Output the (X, Y) coordinate of the center of the cell containing the given text.  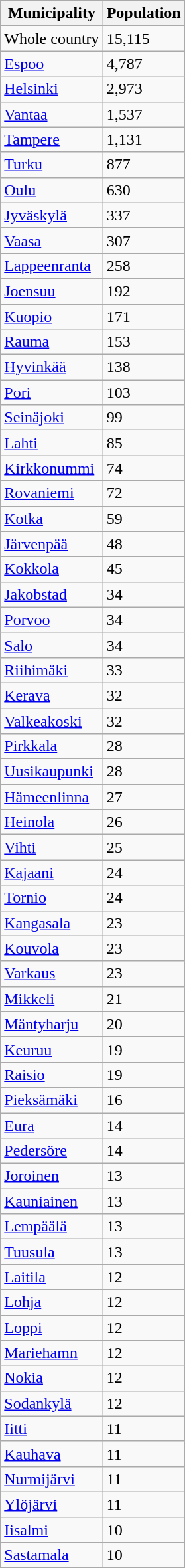
Rauma (52, 342)
Salo (52, 645)
Raisio (52, 1075)
74 (143, 468)
Turku (52, 165)
Seinäjoki (52, 418)
153 (143, 342)
85 (143, 443)
Vantaa (52, 114)
48 (143, 544)
Kokkola (52, 569)
20 (143, 1024)
Kouvola (52, 948)
Kuopio (52, 317)
Porvoo (52, 620)
4,787 (143, 64)
16 (143, 1100)
337 (143, 215)
25 (143, 847)
Lahti (52, 443)
Tampere (52, 139)
Nokia (52, 1378)
Vaasa (52, 240)
1,131 (143, 139)
Valkeakoski (52, 721)
Pedersöre (52, 1151)
258 (143, 266)
Kajaani (52, 873)
Keuruu (52, 1049)
Mariehamn (52, 1353)
Kauniainen (52, 1201)
Lohja (52, 1302)
307 (143, 240)
Oulu (52, 190)
Sodankylä (52, 1403)
Sastamala (52, 1555)
Joensuu (52, 291)
Whole country (52, 39)
Uusikaupunki (52, 772)
103 (143, 392)
Kangasala (52, 923)
Eura (52, 1126)
Helsinki (52, 89)
Hyvinkää (52, 367)
Population (143, 13)
Lappeenranta (52, 266)
Lempäälä (52, 1227)
Riihimäki (52, 670)
26 (143, 822)
Ylöjärvi (52, 1504)
Municipality (52, 13)
99 (143, 418)
Järvenpää (52, 544)
Joroinen (52, 1176)
Hämeenlinna (52, 797)
Pori (52, 392)
2,973 (143, 89)
Tuusula (52, 1252)
33 (143, 670)
Rovaniemi (52, 493)
Pieksämäki (52, 1100)
Mikkeli (52, 999)
630 (143, 190)
Tornio (52, 898)
Kerava (52, 695)
59 (143, 519)
Kotka (52, 519)
877 (143, 165)
192 (143, 291)
Vihti (52, 847)
Espoo (52, 64)
Pirkkala (52, 746)
138 (143, 367)
1,537 (143, 114)
Laitila (52, 1277)
Jakobstad (52, 594)
Heinola (52, 822)
Iisalmi (52, 1529)
72 (143, 493)
21 (143, 999)
15,115 (143, 39)
Kauhava (52, 1454)
Jyväskylä (52, 215)
Nurmijärvi (52, 1479)
171 (143, 317)
Loppi (52, 1328)
Varkaus (52, 974)
Kirkkonummi (52, 468)
Mäntyharju (52, 1024)
45 (143, 569)
Iitti (52, 1429)
27 (143, 797)
